From the cell containing the given text, extract its center point as [X, Y] coordinate. 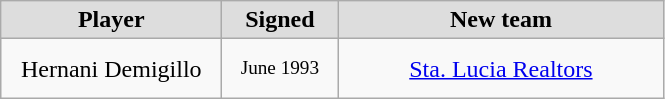
Hernani Demigillo [112, 69]
June 1993 [280, 69]
Player [112, 20]
Signed [280, 20]
New team [501, 20]
Sta. Lucia Realtors [501, 69]
